Extract the (x, y) coordinate from the center of the cell holding the provided text.  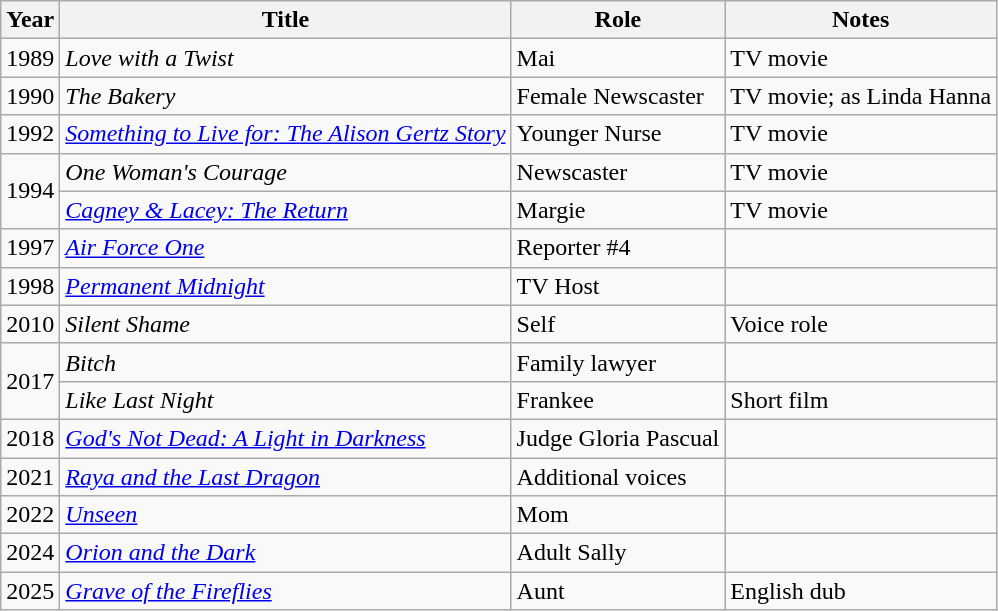
English dub (861, 591)
Title (286, 20)
Year (30, 20)
Grave of the Fireflies (286, 591)
Female Newscaster (618, 96)
Mom (618, 515)
Silent Shame (286, 324)
Margie (618, 210)
Reporter #4 (618, 248)
Like Last Night (286, 400)
Family lawyer (618, 362)
1990 (30, 96)
1989 (30, 58)
Permanent Midnight (286, 286)
Newscaster (618, 172)
Air Force One (286, 248)
Adult Sally (618, 553)
Cagney & Lacey: The Return (286, 210)
TV Host (618, 286)
2010 (30, 324)
2018 (30, 438)
Notes (861, 20)
TV movie; as Linda Hanna (861, 96)
The Bakery (286, 96)
Aunt (618, 591)
Younger Nurse (618, 134)
Mai (618, 58)
Something to Live for: The Alison Gertz Story (286, 134)
Role (618, 20)
1992 (30, 134)
One Woman's Courage (286, 172)
Frankee (618, 400)
Judge Gloria Pascual (618, 438)
Love with a Twist (286, 58)
God's Not Dead: A Light in Darkness (286, 438)
Voice role (861, 324)
Bitch (286, 362)
Self (618, 324)
Raya and the Last Dragon (286, 477)
2017 (30, 381)
1997 (30, 248)
2024 (30, 553)
Orion and the Dark (286, 553)
Unseen (286, 515)
2022 (30, 515)
1998 (30, 286)
2025 (30, 591)
Additional voices (618, 477)
Short film (861, 400)
2021 (30, 477)
1994 (30, 191)
